Pinpoint the cell where the given text exists, returning its [X, Y] midpoint coordinate. 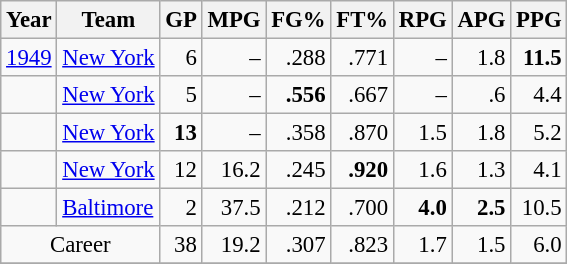
.556 [298, 95]
MPG [234, 20]
.6 [482, 95]
13 [181, 133]
.245 [298, 170]
37.5 [234, 208]
Baltimore [108, 208]
.288 [298, 58]
5 [181, 95]
10.5 [539, 208]
5.2 [539, 133]
4.0 [422, 208]
.307 [298, 245]
.700 [362, 208]
2.5 [482, 208]
1.6 [422, 170]
Career [80, 245]
6.0 [539, 245]
APG [482, 20]
16.2 [234, 170]
4.4 [539, 95]
4.1 [539, 170]
12 [181, 170]
.870 [362, 133]
.920 [362, 170]
RPG [422, 20]
11.5 [539, 58]
38 [181, 245]
GP [181, 20]
2 [181, 208]
1.7 [422, 245]
Year [29, 20]
FG% [298, 20]
.358 [298, 133]
6 [181, 58]
19.2 [234, 245]
Team [108, 20]
.212 [298, 208]
.823 [362, 245]
.771 [362, 58]
1949 [29, 58]
FT% [362, 20]
1.3 [482, 170]
PPG [539, 20]
.667 [362, 95]
